Find where the given text appears and provide that cell's center as [x, y] coordinate. 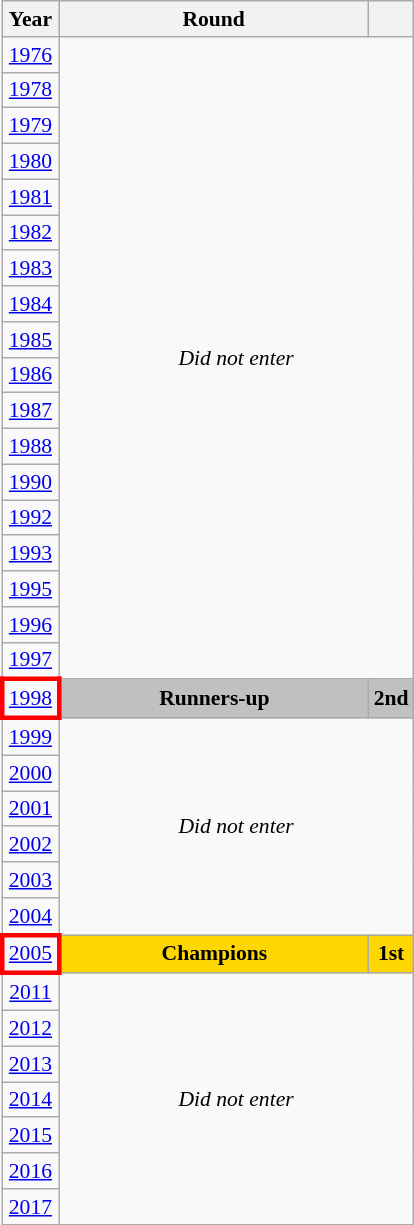
1990 [30, 482]
1998 [30, 700]
1988 [30, 447]
1992 [30, 518]
1999 [30, 736]
2013 [30, 1064]
1993 [30, 554]
1995 [30, 589]
1980 [30, 162]
2004 [30, 916]
2011 [30, 992]
1983 [30, 269]
2017 [30, 1207]
2002 [30, 845]
2015 [30, 1136]
2012 [30, 1029]
1982 [30, 233]
2000 [30, 773]
Round [214, 19]
1985 [30, 340]
1978 [30, 90]
1987 [30, 411]
2nd [392, 700]
Runners-up [214, 700]
Champions [214, 954]
1997 [30, 660]
1984 [30, 304]
2016 [30, 1171]
1996 [30, 625]
2014 [30, 1100]
1979 [30, 126]
1986 [30, 375]
2001 [30, 809]
Year [30, 19]
1st [392, 954]
1976 [30, 55]
1981 [30, 197]
2005 [30, 954]
2003 [30, 880]
